Detect which cell encompasses the target text, then output its (X, Y) center coordinate. 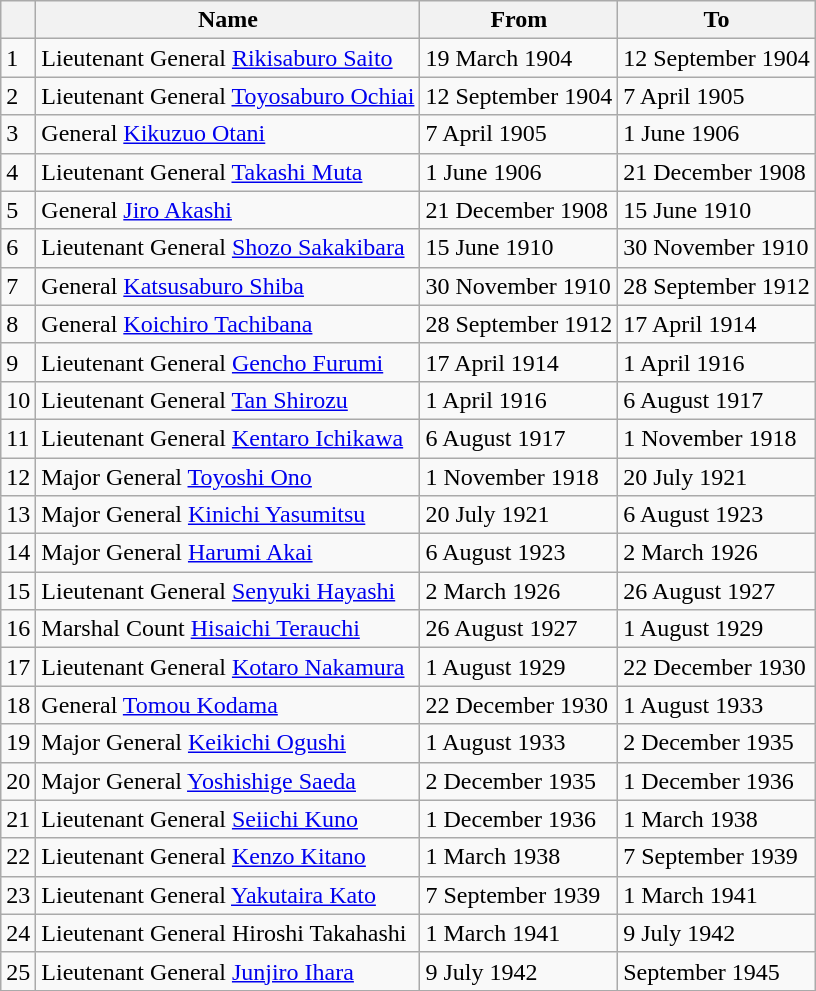
General Koichiro Tachibana (228, 324)
Lieutenant General Shozo Sakakibara (228, 248)
Lieutenant General Toyosaburo Ochiai (228, 96)
22 (18, 857)
Lieutenant General Kotaro Nakamura (228, 667)
1 (18, 58)
21 (18, 819)
Lieutenant General Takashi Muta (228, 172)
Major General Harumi Akai (228, 553)
3 (18, 134)
4 (18, 172)
18 (18, 705)
15 (18, 591)
Lieutenant General Rikisaburo Saito (228, 58)
September 1945 (717, 971)
7 (18, 286)
Marshal Count Hisaichi Terauchi (228, 629)
6 (18, 248)
17 (18, 667)
14 (18, 553)
Lieutenant General Kenzo Kitano (228, 857)
To (717, 20)
11 (18, 438)
19 (18, 743)
19 March 1904 (519, 58)
20 (18, 781)
12 (18, 477)
General Jiro Akashi (228, 210)
13 (18, 515)
General Tomou Kodama (228, 705)
Lieutenant General Senyuki Hayashi (228, 591)
Lieutenant General Junjiro Ihara (228, 971)
Lieutenant General Kentaro Ichikawa (228, 438)
24 (18, 933)
2 (18, 96)
10 (18, 400)
From (519, 20)
Major General Keikichi Ogushi (228, 743)
9 (18, 362)
Lieutenant General Hiroshi Takahashi (228, 933)
25 (18, 971)
16 (18, 629)
Major General Toyoshi Ono (228, 477)
23 (18, 895)
Lieutenant General Tan Shirozu (228, 400)
Major General Kinichi Yasumitsu (228, 515)
Major General Yoshishige Saeda (228, 781)
Lieutenant General Gencho Furumi (228, 362)
Name (228, 20)
Lieutenant General Yakutaira Kato (228, 895)
5 (18, 210)
Lieutenant General Seiichi Kuno (228, 819)
General Kikuzuo Otani (228, 134)
General Katsusaburo Shiba (228, 286)
8 (18, 324)
